Extract the [x, y] coordinate from the center of the cell holding the provided text.  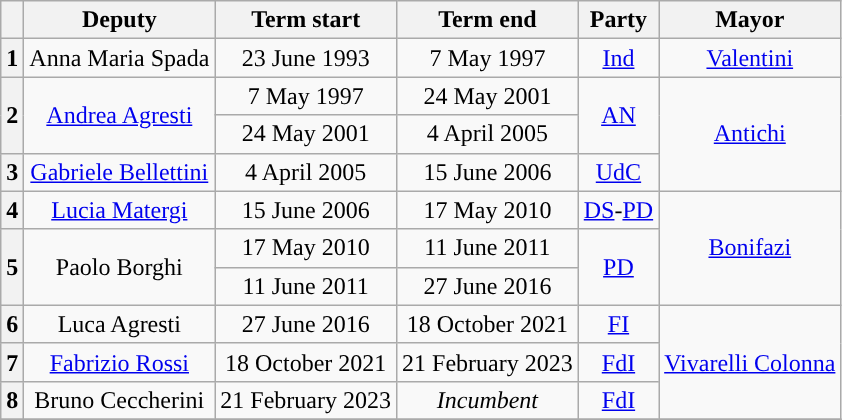
Bonifazi [750, 248]
6 [12, 324]
Term start [306, 20]
1 [12, 58]
23 June 1993 [306, 58]
Paolo Borghi [120, 267]
Vivarelli Colonna [750, 362]
Mayor [750, 20]
8 [12, 400]
Gabriele Bellettini [120, 172]
PD [618, 267]
2 [12, 115]
Fabrizio Rossi [120, 362]
FI [618, 324]
Antichi [750, 134]
4 [12, 210]
7 [12, 362]
UdC [618, 172]
Luca Agresti [120, 324]
AN [618, 115]
DS-PD [618, 210]
Term end [488, 20]
3 [12, 172]
Andrea Agresti [120, 115]
Incumbent [488, 400]
Bruno Ceccherini [120, 400]
Party [618, 20]
5 [12, 267]
Deputy [120, 20]
Anna Maria Spada [120, 58]
Lucia Matergi [120, 210]
Ind [618, 58]
Valentini [750, 58]
